Output the [x, y] coordinate of the center of the cell containing the given text.  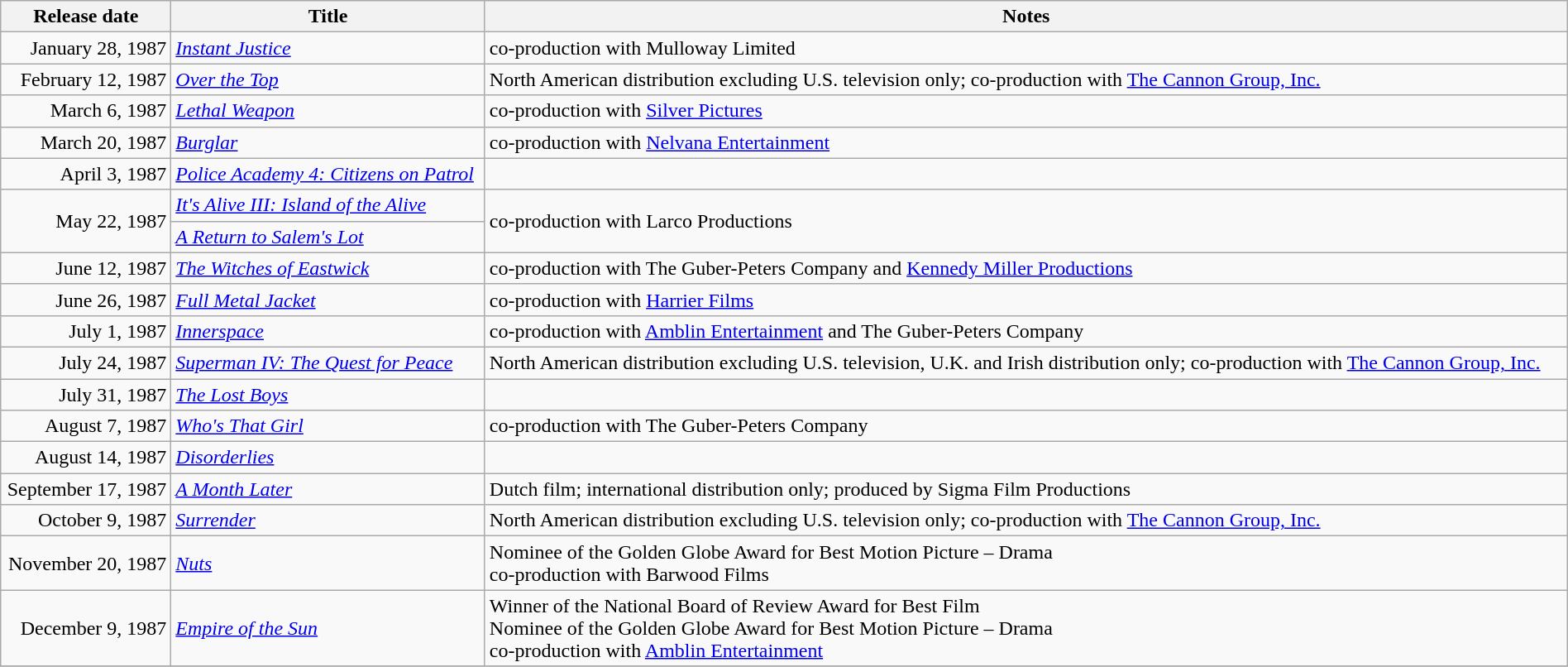
September 17, 1987 [86, 489]
December 9, 1987 [86, 628]
July 1, 1987 [86, 331]
October 9, 1987 [86, 521]
co-production with Mulloway Limited [1025, 48]
Notes [1025, 17]
Dutch film; international distribution only; produced by Sigma Film Productions [1025, 489]
Innerspace [328, 331]
Disorderlies [328, 458]
Police Academy 4: Citizens on Patrol [328, 174]
March 20, 1987 [86, 142]
Who's That Girl [328, 426]
Superman IV: The Quest for Peace [328, 362]
Nominee of the Golden Globe Award for Best Motion Picture – Dramaco-production with Barwood Films [1025, 563]
June 26, 1987 [86, 300]
November 20, 1987 [86, 563]
Over the Top [328, 79]
August 14, 1987 [86, 458]
May 22, 1987 [86, 221]
July 31, 1987 [86, 395]
June 12, 1987 [86, 268]
A Return to Salem's Lot [328, 237]
co-production with Nelvana Entertainment [1025, 142]
Release date [86, 17]
February 12, 1987 [86, 79]
The Lost Boys [328, 395]
Surrender [328, 521]
April 3, 1987 [86, 174]
March 6, 1987 [86, 111]
North American distribution excluding U.S. television, U.K. and Irish distribution only; co-production with The Cannon Group, Inc. [1025, 362]
co-production with Larco Productions [1025, 221]
Burglar [328, 142]
Full Metal Jacket [328, 300]
A Month Later [328, 489]
The Witches of Eastwick [328, 268]
July 24, 1987 [86, 362]
August 7, 1987 [86, 426]
January 28, 1987 [86, 48]
co-production with The Guber-Peters Company and Kennedy Miller Productions [1025, 268]
It's Alive III: Island of the Alive [328, 205]
Instant Justice [328, 48]
Empire of the Sun [328, 628]
co-production with The Guber-Peters Company [1025, 426]
co-production with Harrier Films [1025, 300]
co-production with Amblin Entertainment and The Guber-Peters Company [1025, 331]
Title [328, 17]
co-production with Silver Pictures [1025, 111]
Lethal Weapon [328, 111]
Nuts [328, 563]
